Detect which cell encompasses the target text, then output its (X, Y) center coordinate. 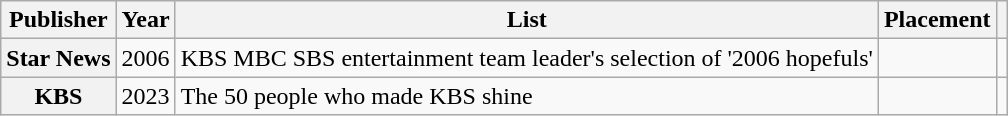
Placement (937, 20)
The 50 people who made KBS shine (526, 96)
List (526, 20)
Publisher (58, 20)
2023 (146, 96)
KBS MBC SBS entertainment team leader's selection of '2006 hopefuls' (526, 58)
Star News (58, 58)
2006 (146, 58)
KBS (58, 96)
Year (146, 20)
